Scan for the cell matching the given text and deliver its (X, Y) coordinate at center. 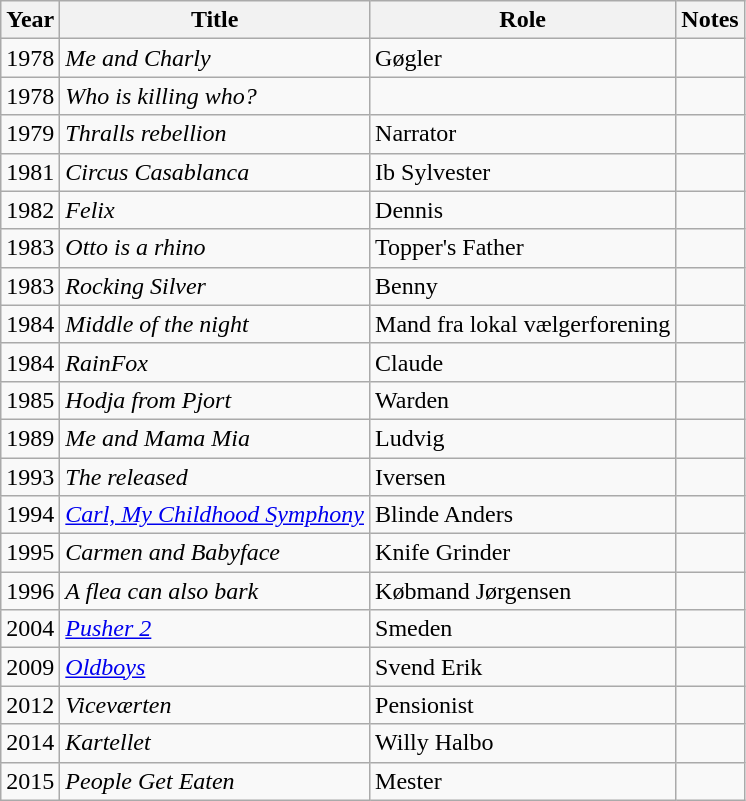
Blinde Anders (523, 515)
Rocking Silver (215, 286)
Mand fra lokal vælgerforening (523, 324)
Who is killing who? (215, 96)
Title (215, 20)
Hodja from Pjort (215, 400)
1989 (30, 438)
Topper's Father (523, 248)
Pusher 2 (215, 629)
Benny (523, 286)
Otto is a rhino (215, 248)
Year (30, 20)
Role (523, 20)
Mester (523, 781)
Circus Casablanca (215, 172)
Knife Grinder (523, 553)
Thralls rebellion (215, 134)
Me and Mama Mia (215, 438)
1985 (30, 400)
1996 (30, 591)
Carmen and Babyface (215, 553)
2004 (30, 629)
Svend Erik (523, 667)
Claude (523, 362)
2015 (30, 781)
Warden (523, 400)
2014 (30, 743)
1981 (30, 172)
Pensionist (523, 705)
Me and Charly (215, 58)
RainFox (215, 362)
Oldboys (215, 667)
Notes (710, 20)
1982 (30, 210)
Middle of the night (215, 324)
Viceværten (215, 705)
Kartellet (215, 743)
The released (215, 477)
1979 (30, 134)
A flea can also bark (215, 591)
Narrator (523, 134)
Købmand Jørgensen (523, 591)
Smeden (523, 629)
Carl, My Childhood Symphony (215, 515)
1994 (30, 515)
2009 (30, 667)
Felix (215, 210)
Gøgler (523, 58)
Ludvig (523, 438)
Willy Halbo (523, 743)
Ib Sylvester (523, 172)
2012 (30, 705)
People Get Eaten (215, 781)
1993 (30, 477)
Iversen (523, 477)
1995 (30, 553)
Dennis (523, 210)
